Search for the cell housing the specified text and yield its [X, Y] center coordinate. 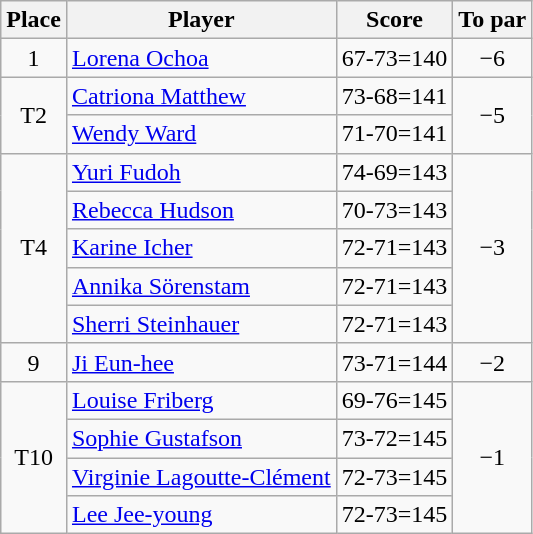
−6 [492, 58]
Lee Jee-young [201, 515]
T4 [34, 248]
69-76=145 [394, 400]
67-73=140 [394, 58]
−1 [492, 457]
73-72=145 [394, 438]
71-70=141 [394, 134]
Yuri Fudoh [201, 172]
74-69=143 [394, 172]
Sophie Gustafson [201, 438]
Karine Icher [201, 248]
Annika Sörenstam [201, 286]
9 [34, 362]
−5 [492, 115]
Catriona Matthew [201, 96]
Louise Friberg [201, 400]
Rebecca Hudson [201, 210]
−3 [492, 248]
Place [34, 20]
70-73=143 [394, 210]
Player [201, 20]
1 [34, 58]
Score [394, 20]
To par [492, 20]
T10 [34, 457]
−2 [492, 362]
Virginie Lagoutte-Clément [201, 477]
73-71=144 [394, 362]
Wendy Ward [201, 134]
73-68=141 [394, 96]
T2 [34, 115]
Lorena Ochoa [201, 58]
Ji Eun-hee [201, 362]
Sherri Steinhauer [201, 324]
